Pinpoint the cell where the given text exists, returning its (x, y) midpoint coordinate. 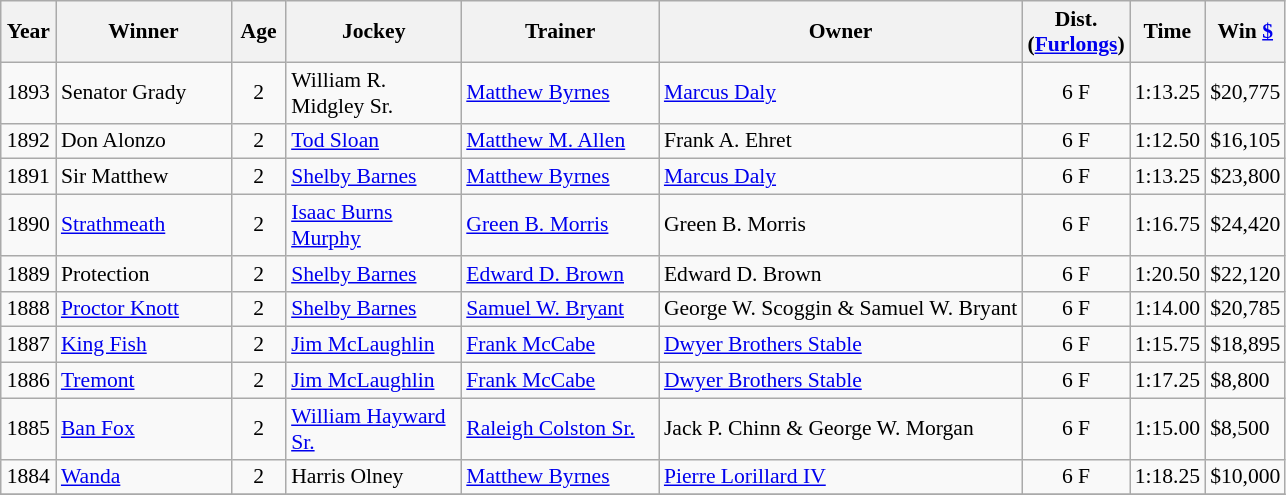
Jockey (374, 32)
1:17.25 (1168, 381)
Win $ (1245, 32)
1891 (28, 177)
1886 (28, 381)
Ban Fox (144, 428)
Wanda (144, 477)
$10,000 (1245, 477)
1890 (28, 226)
$22,120 (1245, 274)
$16,105 (1245, 141)
Time (1168, 32)
1893 (28, 92)
1:15.00 (1168, 428)
Jack P. Chinn & George W. Morgan (840, 428)
Tremont (144, 381)
1:15.75 (1168, 345)
$20,775 (1245, 92)
William R. Midgley Sr. (374, 92)
Matthew M. Allen (560, 141)
Isaac Burns Murphy (374, 226)
Sir Matthew (144, 177)
Pierre Lorillard IV (840, 477)
King Fish (144, 345)
Strathmeath (144, 226)
1:12.50 (1168, 141)
1888 (28, 309)
Protection (144, 274)
1889 (28, 274)
$23,800 (1245, 177)
1884 (28, 477)
Owner (840, 32)
Senator Grady (144, 92)
Winner (144, 32)
Proctor Knott (144, 309)
Raleigh Colston Sr. (560, 428)
1:14.00 (1168, 309)
$8,500 (1245, 428)
$8,800 (1245, 381)
William Hayward Sr. (374, 428)
$24,420 (1245, 226)
$18,895 (1245, 345)
1885 (28, 428)
Tod Sloan (374, 141)
Don Alonzo (144, 141)
Age (258, 32)
$20,785 (1245, 309)
1:16.75 (1168, 226)
Samuel W. Bryant (560, 309)
1:20.50 (1168, 274)
Frank A. Ehret (840, 141)
1887 (28, 345)
Harris Olney (374, 477)
1:18.25 (1168, 477)
Year (28, 32)
George W. Scoggin & Samuel W. Bryant (840, 309)
1892 (28, 141)
Trainer (560, 32)
Dist. (Furlongs) (1076, 32)
